Locate the cell with the specified text and output its (x, y) center coordinate. 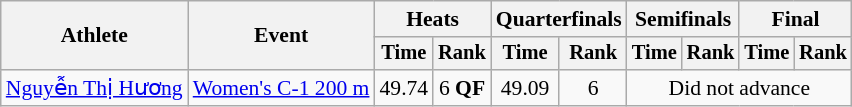
6 (592, 88)
Quarterfinals (559, 19)
Heats (432, 19)
Nguyễn Thị Hương (94, 88)
Did not advance (740, 88)
Athlete (94, 36)
49.74 (404, 88)
6 QF (462, 88)
Semifinals (683, 19)
Women's C-1 200 m (282, 88)
Final (795, 19)
Event (282, 36)
49.09 (526, 88)
